Output the (x, y) coordinate of the center of the cell containing the given text.  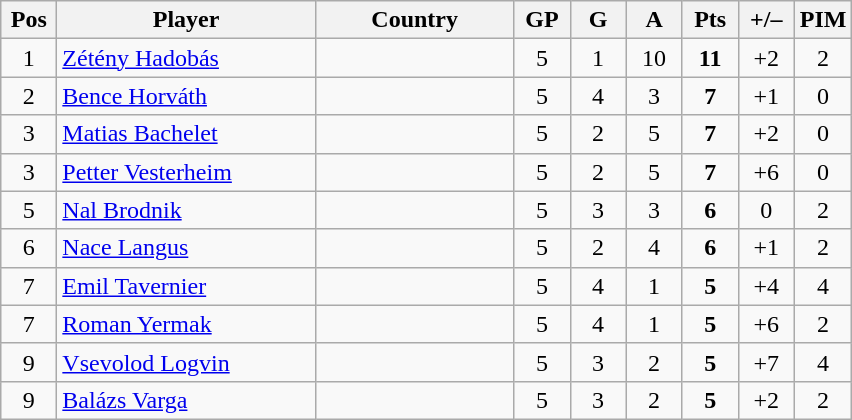
Player (186, 20)
10 (654, 58)
Nace Langus (186, 248)
A (654, 20)
11 (710, 58)
Roman Yermak (186, 324)
+/– (766, 20)
Balázs Varga (186, 400)
Vsevolod Logvin (186, 362)
Zétény Hadobás (186, 58)
+4 (766, 286)
PIM (823, 20)
GP (542, 20)
Matias Bachelet (186, 134)
Pts (710, 20)
Emil Tavernier (186, 286)
Petter Vesterheim (186, 172)
Pos (29, 20)
+7 (766, 362)
Bence Horváth (186, 96)
Country (414, 20)
G (598, 20)
Nal Brodnik (186, 210)
